Return the [X, Y] coordinate for the center point of the cell that contains the specified text.  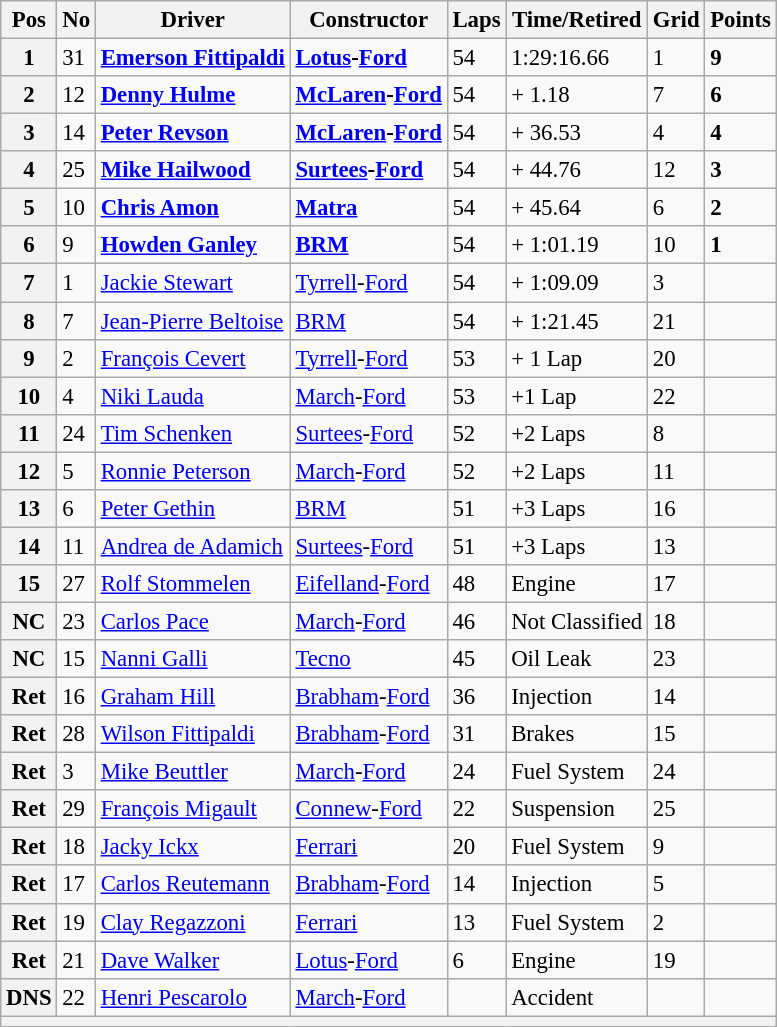
Carlos Reutemann [192, 885]
Laps [476, 20]
+ 36.53 [577, 133]
Denny Hulme [192, 95]
+1 Lap [577, 396]
Niki Lauda [192, 396]
Peter Gethin [192, 509]
+ 1 Lap [577, 358]
Oil Leak [577, 659]
1:29:16.66 [577, 58]
Howden Ganley [192, 245]
48 [476, 584]
Suspension [577, 809]
+ 1:01.19 [577, 245]
Andrea de Adamich [192, 546]
Not Classified [577, 621]
Jackie Stewart [192, 283]
29 [76, 809]
François Migault [192, 809]
Emerson Fittipaldi [192, 58]
Time/Retired [577, 20]
Constructor [368, 20]
Jacky Ickx [192, 847]
Graham Hill [192, 697]
Chris Amon [192, 208]
Grid [676, 20]
Connew-Ford [368, 809]
Ronnie Peterson [192, 471]
Henri Pescarolo [192, 997]
Eifelland-Ford [368, 584]
Points [740, 20]
46 [476, 621]
27 [76, 584]
Wilson Fittipaldi [192, 734]
Tim Schenken [192, 433]
+ 45.64 [577, 208]
Accident [577, 997]
Pos [29, 20]
Driver [192, 20]
Clay Regazzoni [192, 922]
Matra [368, 208]
Mike Hailwood [192, 170]
28 [76, 734]
No [76, 20]
+ 1.18 [577, 95]
Peter Revson [192, 133]
+ 44.76 [577, 170]
Brakes [577, 734]
Carlos Pace [192, 621]
François Cevert [192, 358]
Nanni Galli [192, 659]
Tecno [368, 659]
45 [476, 659]
Mike Beuttler [192, 772]
DNS [29, 997]
Rolf Stommelen [192, 584]
Dave Walker [192, 960]
36 [476, 697]
+ 1:09.09 [577, 283]
+ 1:21.45 [577, 321]
Jean-Pierre Beltoise [192, 321]
